Return the [X, Y] coordinate for the center point of the cell that contains the specified text.  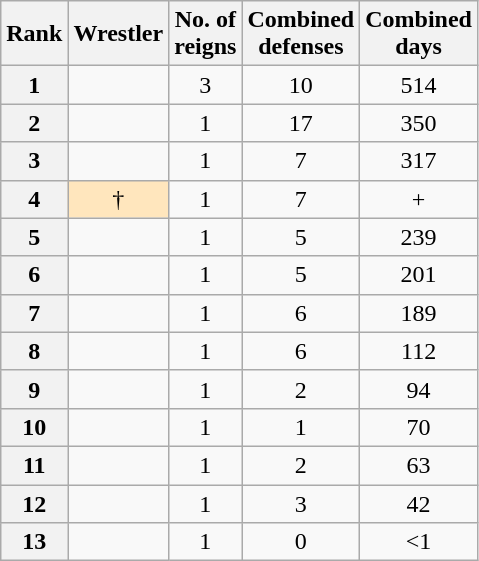
4 [34, 199]
0 [301, 542]
514 [419, 85]
42 [419, 503]
Wrestler [118, 34]
† [118, 199]
94 [419, 389]
317 [419, 161]
112 [419, 351]
350 [419, 123]
8 [34, 351]
63 [419, 465]
201 [419, 275]
189 [419, 313]
Combineddays [419, 34]
12 [34, 503]
9 [34, 389]
70 [419, 427]
Combineddefenses [301, 34]
<1 [419, 542]
17 [301, 123]
+ [419, 199]
239 [419, 237]
No. ofreigns [206, 34]
11 [34, 465]
13 [34, 542]
Rank [34, 34]
